Locate the cell with the specified text and output its (x, y) center coordinate. 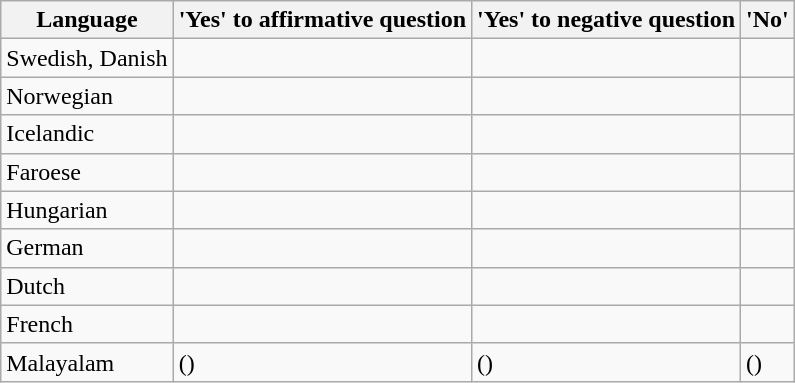
Dutch (87, 286)
German (87, 248)
Faroese (87, 172)
Swedish, Danish (87, 58)
French (87, 324)
Malayalam (87, 362)
'Yes' to affirmative question (322, 20)
'No' (768, 20)
Icelandic (87, 134)
Norwegian (87, 96)
Hungarian (87, 210)
Language (87, 20)
'Yes' to negative question (606, 20)
